Detect which cell encompasses the target text, then output its (X, Y) center coordinate. 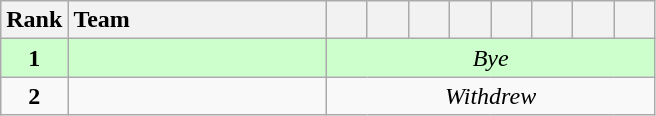
2 (34, 96)
Rank (34, 20)
Bye (490, 58)
1 (34, 58)
Withdrew (490, 96)
Team (198, 20)
